From the cell containing the given text, extract its center point as [x, y] coordinate. 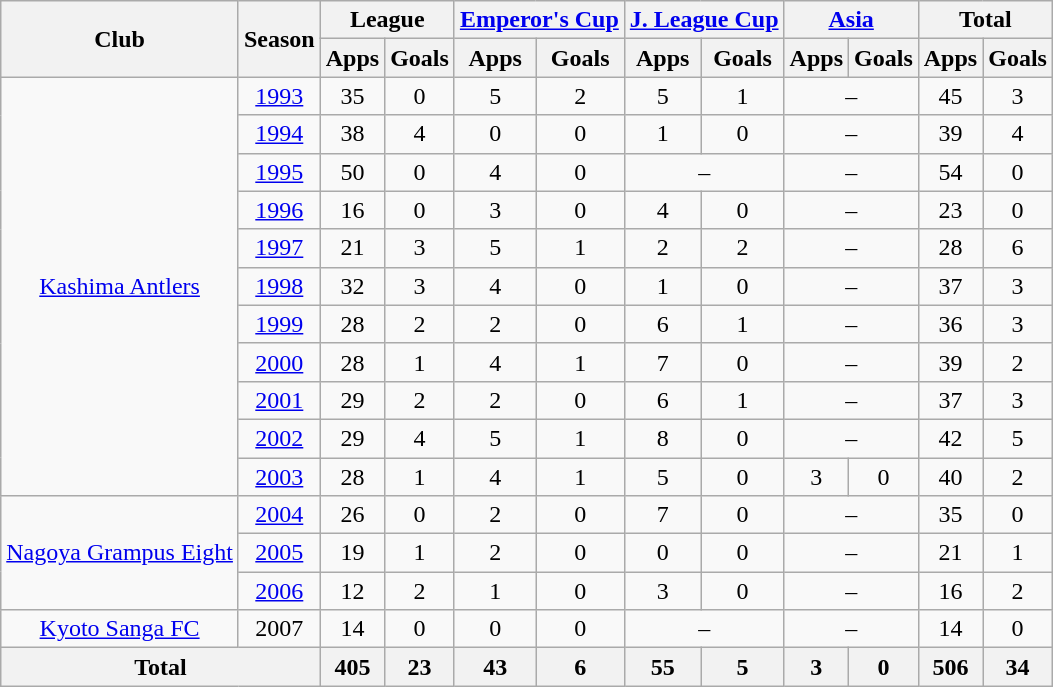
1993 [279, 96]
12 [352, 591]
1997 [279, 248]
J. League Cup [704, 20]
1995 [279, 172]
54 [950, 172]
2004 [279, 515]
19 [352, 553]
2002 [279, 438]
38 [352, 134]
42 [950, 438]
1998 [279, 286]
Club [120, 39]
8 [662, 438]
Nagoya Grampus Eight [120, 553]
2005 [279, 553]
506 [950, 667]
2001 [279, 400]
2007 [279, 629]
2006 [279, 591]
Season [279, 39]
43 [495, 667]
55 [662, 667]
Kyoto Sanga FC [120, 629]
26 [352, 515]
2000 [279, 362]
40 [950, 477]
Emperor's Cup [539, 20]
34 [1018, 667]
36 [950, 324]
1996 [279, 210]
405 [352, 667]
50 [352, 172]
1999 [279, 324]
2003 [279, 477]
Asia [851, 20]
45 [950, 96]
Kashima Antlers [120, 286]
1994 [279, 134]
League [387, 20]
32 [352, 286]
